Scan for the cell matching the given text and deliver its [x, y] coordinate at center. 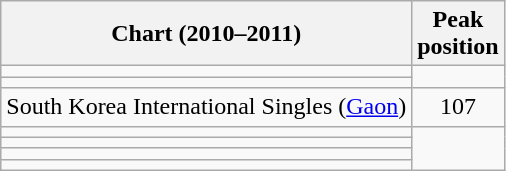
Chart (2010–2011) [206, 34]
South Korea International Singles (Gaon) [206, 107]
107 [458, 107]
Peakposition [458, 34]
